Detect which cell encompasses the target text, then output its (x, y) center coordinate. 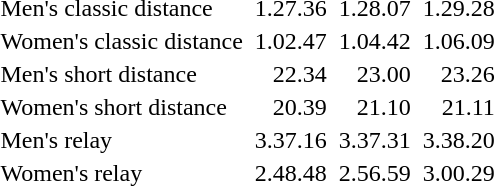
21.10 (374, 107)
1.02.47 (290, 41)
3.37.16 (290, 140)
23.00 (374, 74)
1.04.42 (374, 41)
22.34 (290, 74)
3.37.31 (374, 140)
20.39 (290, 107)
